Find where the given text appears and provide that cell's center as (X, Y) coordinate. 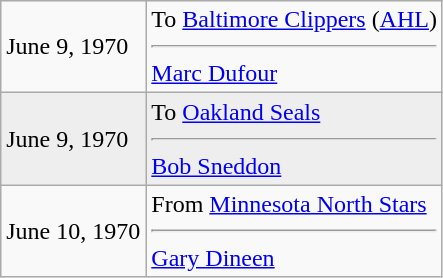
From Minnesota North StarsGary Dineen (294, 231)
To Oakland SealsBob Sneddon (294, 139)
June 10, 1970 (74, 231)
To Baltimore Clippers (AHL)Marc Dufour (294, 47)
